Scan for the cell matching the given text and deliver its (x, y) coordinate at center. 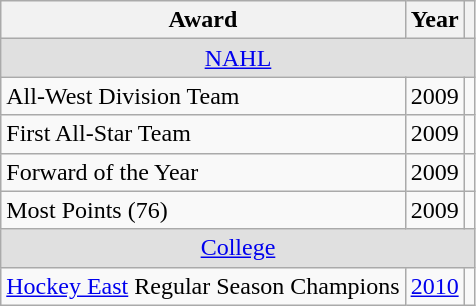
Forward of the Year (203, 172)
College (238, 248)
First All-Star Team (203, 134)
Hockey East Regular Season Champions (203, 286)
Most Points (76) (203, 210)
NAHL (238, 58)
Year (434, 20)
All-West Division Team (203, 96)
2010 (434, 286)
Award (203, 20)
